From the cell containing the given text, extract its center point as (x, y) coordinate. 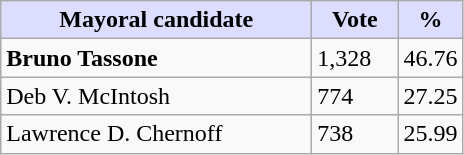
Mayoral candidate (156, 20)
738 (355, 134)
774 (355, 96)
Vote (355, 20)
% (430, 20)
25.99 (430, 134)
Lawrence D. Chernoff (156, 134)
27.25 (430, 96)
1,328 (355, 58)
46.76 (430, 58)
Bruno Tassone (156, 58)
Deb V. McIntosh (156, 96)
